Provide the [x, y] coordinate of the cell's center where the given text is located.  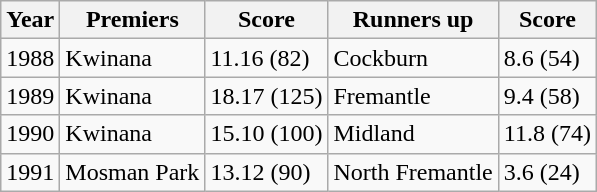
11.16 (82) [266, 58]
15.10 (100) [266, 134]
Year [30, 20]
9.4 (58) [547, 96]
13.12 (90) [266, 172]
1990 [30, 134]
Premiers [132, 20]
18.17 (125) [266, 96]
Midland [413, 134]
11.8 (74) [547, 134]
Runners up [413, 20]
3.6 (24) [547, 172]
1989 [30, 96]
North Fremantle [413, 172]
Mosman Park [132, 172]
Cockburn [413, 58]
8.6 (54) [547, 58]
Fremantle [413, 96]
1991 [30, 172]
1988 [30, 58]
